Determine the (x, y) coordinate at the center of the cell enclosing the given text.  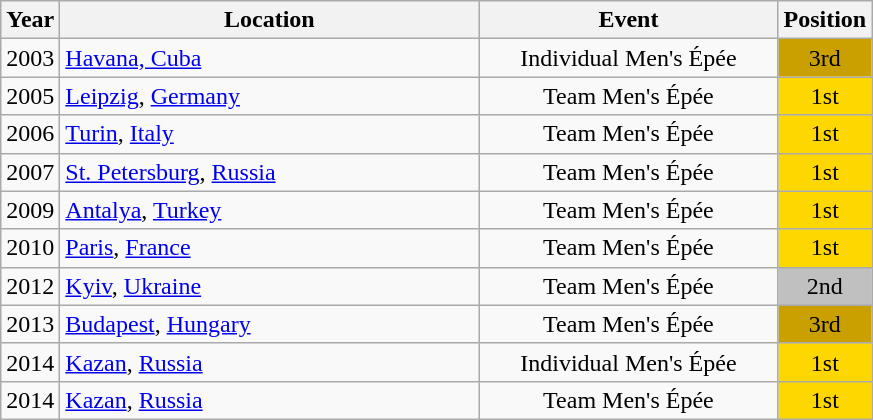
Year (30, 20)
2005 (30, 96)
2013 (30, 324)
Havana, Cuba (270, 58)
Location (270, 20)
2012 (30, 286)
Event (628, 20)
2007 (30, 172)
2010 (30, 248)
Leipzig, Germany (270, 96)
Antalya, Turkey (270, 210)
St. Petersburg, Russia (270, 172)
Paris, France (270, 248)
2006 (30, 134)
Budapest, Hungary (270, 324)
Kyiv, Ukraine (270, 286)
Position (825, 20)
2003 (30, 58)
Turin, Italy (270, 134)
2009 (30, 210)
2nd (825, 286)
